Extract the [X, Y] coordinate from the center of the cell holding the provided text.  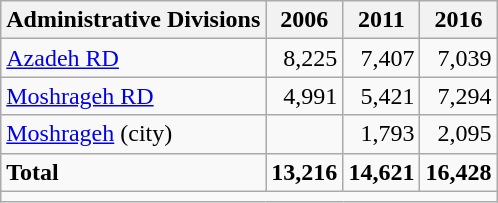
7,407 [382, 58]
8,225 [304, 58]
1,793 [382, 134]
Total [134, 172]
Administrative Divisions [134, 20]
2006 [304, 20]
Azadeh RD [134, 58]
Moshrageh RD [134, 96]
5,421 [382, 96]
2016 [458, 20]
2011 [382, 20]
13,216 [304, 172]
4,991 [304, 96]
7,039 [458, 58]
16,428 [458, 172]
Moshrageh (city) [134, 134]
2,095 [458, 134]
7,294 [458, 96]
14,621 [382, 172]
